Return the [x, y] coordinate for the center point of the cell that contains the specified text.  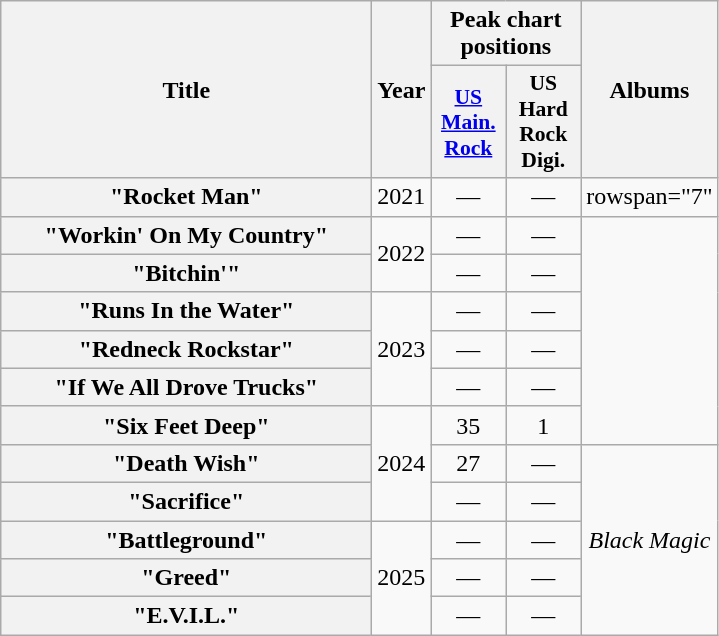
Title [186, 90]
"Six Feet Deep" [186, 425]
rowspan="7" [650, 197]
1 [544, 425]
27 [468, 463]
"Battleground" [186, 539]
"Bitchin'" [186, 273]
"Redneck Rockstar" [186, 349]
Peak chart positions [506, 34]
35 [468, 425]
"Runs In the Water" [186, 311]
"Greed" [186, 578]
Year [402, 90]
2021 [402, 197]
US Hard Rock Digi. [544, 122]
"Death Wish" [186, 463]
"Sacrifice" [186, 501]
2023 [402, 349]
Albums [650, 90]
2025 [402, 577]
USMain.Rock [468, 122]
"Workin' On My Country" [186, 235]
"Rocket Man" [186, 197]
"E.V.I.L." [186, 616]
Black Magic [650, 539]
2024 [402, 463]
2022 [402, 254]
"If We All Drove Trucks" [186, 387]
